From the cell containing the given text, extract its center point as [X, Y] coordinate. 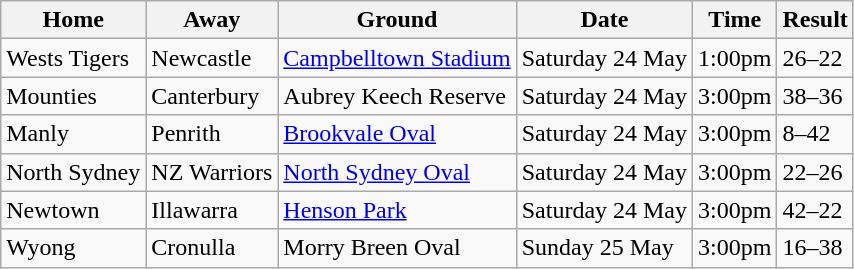
Newcastle [212, 58]
42–22 [815, 210]
8–42 [815, 134]
Wests Tigers [74, 58]
North Sydney [74, 172]
Newtown [74, 210]
Henson Park [397, 210]
Canterbury [212, 96]
Result [815, 20]
Wyong [74, 248]
Date [604, 20]
Illawarra [212, 210]
22–26 [815, 172]
Away [212, 20]
Ground [397, 20]
26–22 [815, 58]
16–38 [815, 248]
NZ Warriors [212, 172]
Aubrey Keech Reserve [397, 96]
1:00pm [735, 58]
Time [735, 20]
38–36 [815, 96]
North Sydney Oval [397, 172]
Cronulla [212, 248]
Home [74, 20]
Penrith [212, 134]
Sunday 25 May [604, 248]
Morry Breen Oval [397, 248]
Manly [74, 134]
Brookvale Oval [397, 134]
Campbelltown Stadium [397, 58]
Mounties [74, 96]
